From the cell containing the given text, extract its center point as (x, y) coordinate. 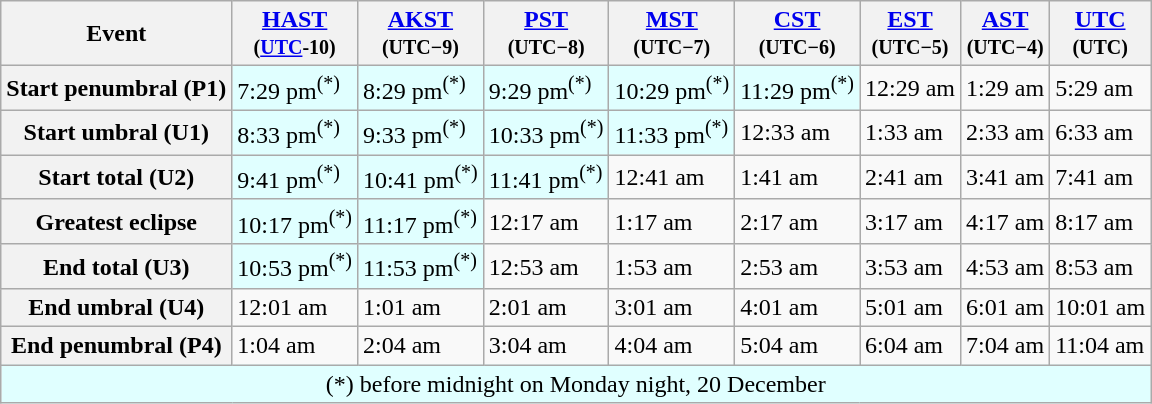
4:53 am (1006, 266)
11:17 pm(*) (421, 222)
10:01 am (1100, 308)
End total (U3) (116, 266)
11:33 pm(*) (672, 132)
10:29 pm(*) (672, 88)
9:41 pm(*) (295, 178)
10:17 pm(*) (295, 222)
9:33 pm(*) (421, 132)
3:17 am (910, 222)
4:01 am (798, 308)
MST(UTC−7) (672, 34)
5:04 am (798, 346)
11:41 pm(*) (546, 178)
6:04 am (910, 346)
12:01 am (295, 308)
12:53 am (546, 266)
11:29 pm(*) (798, 88)
5:29 am (1100, 88)
1:29 am (1006, 88)
1:41 am (798, 178)
1:53 am (672, 266)
1:04 am (295, 346)
2:33 am (1006, 132)
(*) before midnight on Monday night, 20 December (576, 384)
2:04 am (421, 346)
7:04 am (1006, 346)
Start total (U2) (116, 178)
2:17 am (798, 222)
12:41 am (672, 178)
4:17 am (1006, 222)
7:29 pm(*) (295, 88)
5:01 am (910, 308)
12:29 am (910, 88)
10:53 pm(*) (295, 266)
1:33 am (910, 132)
Event (116, 34)
CST(UTC−6) (798, 34)
3:53 am (910, 266)
11:04 am (1100, 346)
2:41 am (910, 178)
2:01 am (546, 308)
12:17 am (546, 222)
UTC(UTC) (1100, 34)
8:53 am (1100, 266)
4:04 am (672, 346)
1:17 am (672, 222)
10:41 pm(*) (421, 178)
11:53 pm(*) (421, 266)
3:01 am (672, 308)
Start penumbral (P1) (116, 88)
Greatest eclipse (116, 222)
10:33 pm(*) (546, 132)
1:01 am (421, 308)
9:29 pm(*) (546, 88)
End penumbral (P4) (116, 346)
EST(UTC−5) (910, 34)
3:41 am (1006, 178)
7:41 am (1100, 178)
8:17 am (1100, 222)
AST(UTC−4) (1006, 34)
6:01 am (1006, 308)
AKST(UTC−9) (421, 34)
End umbral (U4) (116, 308)
Start umbral (U1) (116, 132)
PST(UTC−8) (546, 34)
6:33 am (1100, 132)
12:33 am (798, 132)
8:29 pm(*) (421, 88)
3:04 am (546, 346)
8:33 pm(*) (295, 132)
HAST(UTC-10) (295, 34)
2:53 am (798, 266)
